Identify which cell holds the provided text, then report its [X, Y] central coordinate. 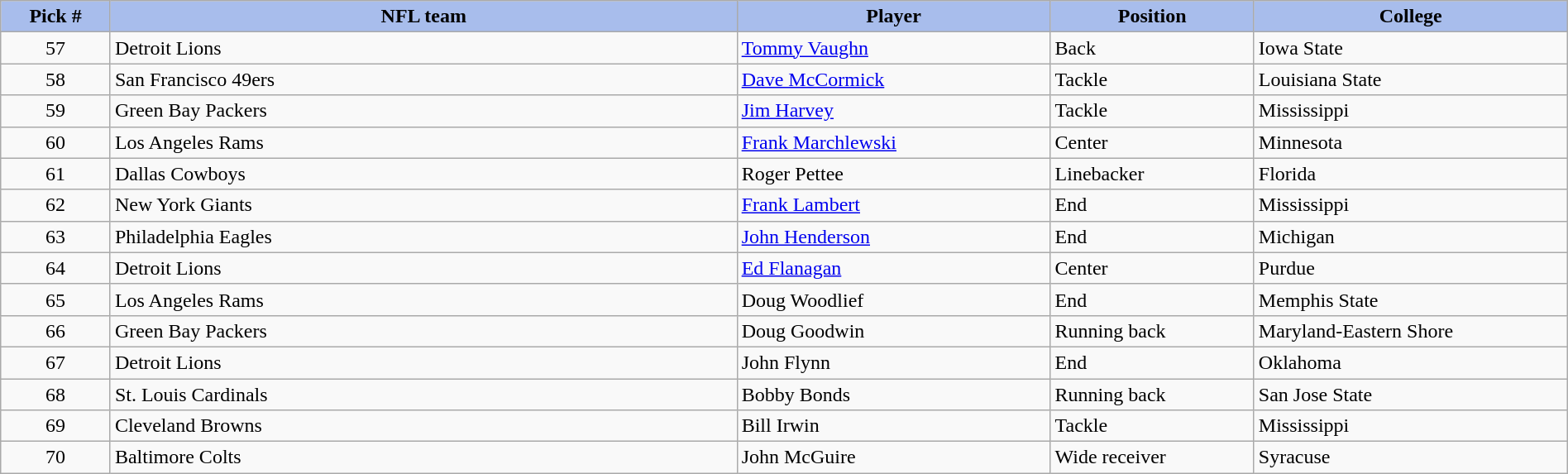
Position [1152, 17]
Bill Irwin [893, 426]
John McGuire [893, 457]
62 [56, 205]
Back [1152, 48]
Philadelphia Eagles [423, 237]
Baltimore Colts [423, 457]
64 [56, 268]
63 [56, 237]
65 [56, 299]
Wide receiver [1152, 457]
Frank Lambert [893, 205]
Louisiana State [1411, 79]
69 [56, 426]
Dave McCormick [893, 79]
Purdue [1411, 268]
59 [56, 111]
Tommy Vaughn [893, 48]
Maryland-Eastern Shore [1411, 331]
Player [893, 17]
60 [56, 142]
61 [56, 174]
Minnesota [1411, 142]
Pick # [56, 17]
68 [56, 395]
San Jose State [1411, 395]
Bobby Bonds [893, 395]
Linebacker [1152, 174]
Cleveland Browns [423, 426]
St. Louis Cardinals [423, 395]
Roger Pettee [893, 174]
Oklahoma [1411, 362]
66 [56, 331]
67 [56, 362]
Dallas Cowboys [423, 174]
Doug Woodlief [893, 299]
Michigan [1411, 237]
58 [56, 79]
Jim Harvey [893, 111]
NFL team [423, 17]
Syracuse [1411, 457]
John Henderson [893, 237]
Ed Flanagan [893, 268]
San Francisco 49ers [423, 79]
College [1411, 17]
Florida [1411, 174]
Iowa State [1411, 48]
Doug Goodwin [893, 331]
Frank Marchlewski [893, 142]
New York Giants [423, 205]
70 [56, 457]
Memphis State [1411, 299]
John Flynn [893, 362]
57 [56, 48]
